For the text-containing cell, return its midpoint in (X, Y) coordinate format. 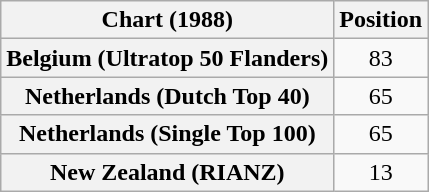
13 (381, 172)
Belgium (Ultratop 50 Flanders) (168, 58)
Netherlands (Single Top 100) (168, 134)
Netherlands (Dutch Top 40) (168, 96)
83 (381, 58)
Position (381, 20)
New Zealand (RIANZ) (168, 172)
Chart (1988) (168, 20)
